Extract the [x, y] coordinate from the center of the cell holding the provided text.  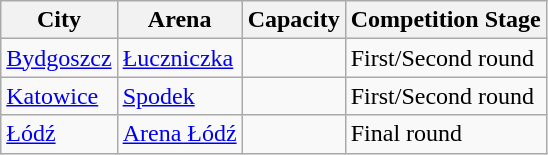
Katowice [59, 96]
Łuczniczka [180, 58]
Spodek [180, 96]
Arena Łódź [180, 134]
Arena [180, 20]
Łódź [59, 134]
City [59, 20]
Final round [446, 134]
Bydgoszcz [59, 58]
Competition Stage [446, 20]
Capacity [294, 20]
